Detect which cell encompasses the target text, then output its [X, Y] center coordinate. 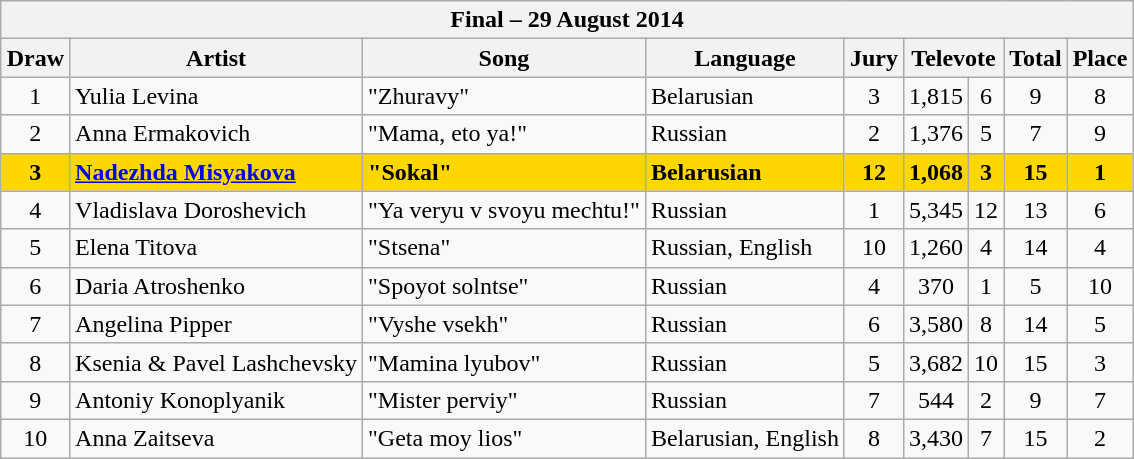
1,376 [936, 134]
3,430 [936, 438]
5,345 [936, 210]
"Mamina lyubov" [504, 362]
Nadezhda Misyakova [216, 172]
Daria Atroshenko [216, 286]
Anna Zaitseva [216, 438]
"Sokal" [504, 172]
544 [936, 400]
Antoniy Konoplyanik [216, 400]
"Mister perviy" [504, 400]
1,068 [936, 172]
"Vyshe vsekh" [504, 324]
Vladislava Doroshevich [216, 210]
3,580 [936, 324]
3,682 [936, 362]
Total [1036, 58]
"Zhuravy" [504, 96]
1,815 [936, 96]
Televote [953, 58]
370 [936, 286]
"Stsena" [504, 248]
1,260 [936, 248]
"Spoyot solntse" [504, 286]
13 [1036, 210]
Angelina Pipper [216, 324]
Draw [35, 58]
Artist [216, 58]
Ksenia & Pavel Lashchevsky [216, 362]
"Mama, eto ya!" [504, 134]
Jury [874, 58]
Belarusian, English [744, 438]
Elena Titova [216, 248]
"Geta moy lios" [504, 438]
"Ya veryu v svoyu mechtu!" [504, 210]
Final – 29 August 2014 [567, 20]
Place [1100, 58]
Anna Ermakovich [216, 134]
Song [504, 58]
Russian, English [744, 248]
Yulia Levina [216, 96]
Language [744, 58]
